Return [x, y] of the center of cell containing provided text 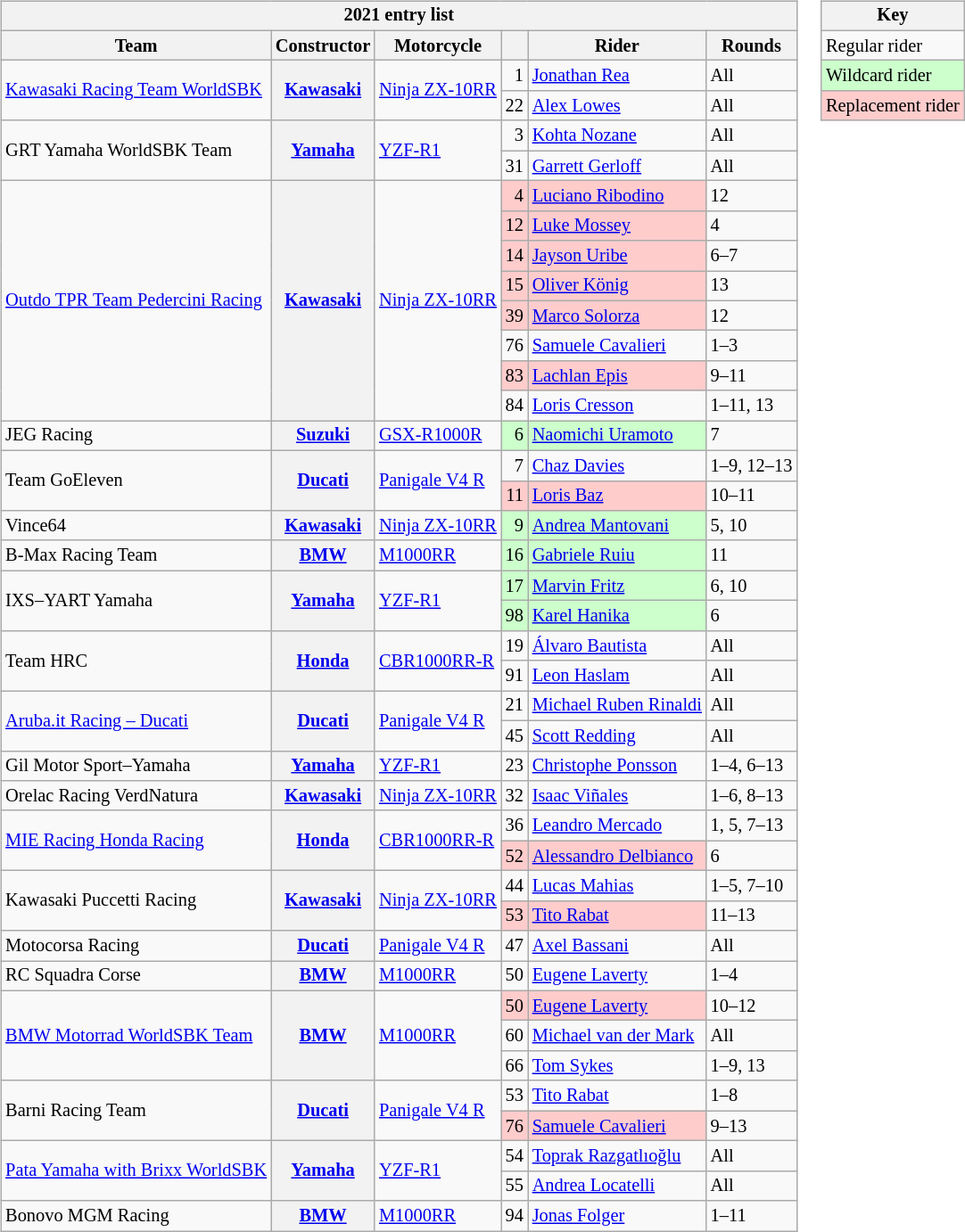
Orelac Racing VerdNatura [136, 796]
1–4, 6–13 [751, 766]
Álvaro Bautista [617, 645]
Constructor [323, 45]
Vince64 [136, 526]
Michael Ruben Rinaldi [617, 706]
91 [515, 676]
15 [515, 286]
10–12 [751, 1006]
54 [515, 1156]
Loris Cresson [617, 406]
1–11 [751, 1216]
Leon Haslam [617, 676]
84 [515, 406]
10–11 [751, 496]
9 [515, 526]
55 [515, 1186]
Marco Solorza [617, 316]
Luke Mossey [617, 226]
9–11 [751, 376]
2021 entry list [399, 16]
1 [515, 76]
6–7 [751, 256]
Luciano Ribodino [617, 196]
6, 10 [751, 586]
MIE Racing Honda Racing [136, 840]
IXS–YART Yamaha [136, 601]
44 [515, 886]
Kohta Nozane [617, 136]
Oliver König [617, 286]
Key [893, 16]
14 [515, 256]
Wildcard rider [893, 76]
Gabriele Ruiu [617, 555]
13 [751, 286]
47 [515, 946]
Lachlan Epis [617, 376]
83 [515, 376]
Karel Hanika [617, 616]
45 [515, 735]
Jonathan Rea [617, 76]
Alex Lowes [617, 106]
19 [515, 645]
52 [515, 856]
31 [515, 166]
32 [515, 796]
Aruba.it Racing – Ducati [136, 720]
Bonovo MGM Racing [136, 1216]
1–8 [751, 1096]
Team HRC [136, 660]
11–13 [751, 916]
Axel Bassani [617, 946]
Pata Yamaha with Brixx WorldSBK [136, 1171]
Motocorsa Racing [136, 946]
1–9, 13 [751, 1066]
Christophe Ponsson [617, 766]
60 [515, 1036]
1, 5, 7–13 [751, 825]
Suzuki [323, 436]
66 [515, 1066]
9–13 [751, 1126]
3 [515, 136]
1–4 [751, 976]
Andrea Mantovani [617, 526]
Scott Redding [617, 735]
Toprak Razgatlıoğlu [617, 1156]
1–6, 8–13 [751, 796]
94 [515, 1216]
1–9, 12–13 [751, 465]
Marvin Fritz [617, 586]
Team [136, 45]
23 [515, 766]
Loris Baz [617, 496]
B-Max Racing Team [136, 555]
Leandro Mercado [617, 825]
JEG Racing [136, 436]
Barni Racing Team [136, 1111]
Alessandro Delbianco [617, 856]
GSX-R1000R [438, 436]
Jonas Folger [617, 1216]
Motorcycle [438, 45]
98 [515, 616]
Lucas Mahias [617, 886]
Kawasaki Puccetti Racing [136, 900]
Replacement rider [893, 106]
RC Squadra Corse [136, 976]
Jayson Uribe [617, 256]
Outdo TPR Team Pedercini Racing [136, 301]
BMW Motorrad WorldSBK Team [136, 1036]
Garrett Gerloff [617, 166]
Rider [617, 45]
16 [515, 555]
17 [515, 586]
GRT Yamaha WorldSBK Team [136, 150]
1–5, 7–10 [751, 886]
Rounds [751, 45]
21 [515, 706]
Regular rider [893, 45]
5, 10 [751, 526]
1–11, 13 [751, 406]
Tom Sykes [617, 1066]
39 [515, 316]
Gil Motor Sport–Yamaha [136, 766]
1–3 [751, 346]
Naomichi Uramoto [617, 436]
Chaz Davies [617, 465]
Andrea Locatelli [617, 1186]
Team GoEleven [136, 480]
Michael van der Mark [617, 1036]
Kawasaki Racing Team WorldSBK [136, 91]
22 [515, 106]
Isaac Viñales [617, 796]
36 [515, 825]
